Return (x, y) of the center of cell containing provided text 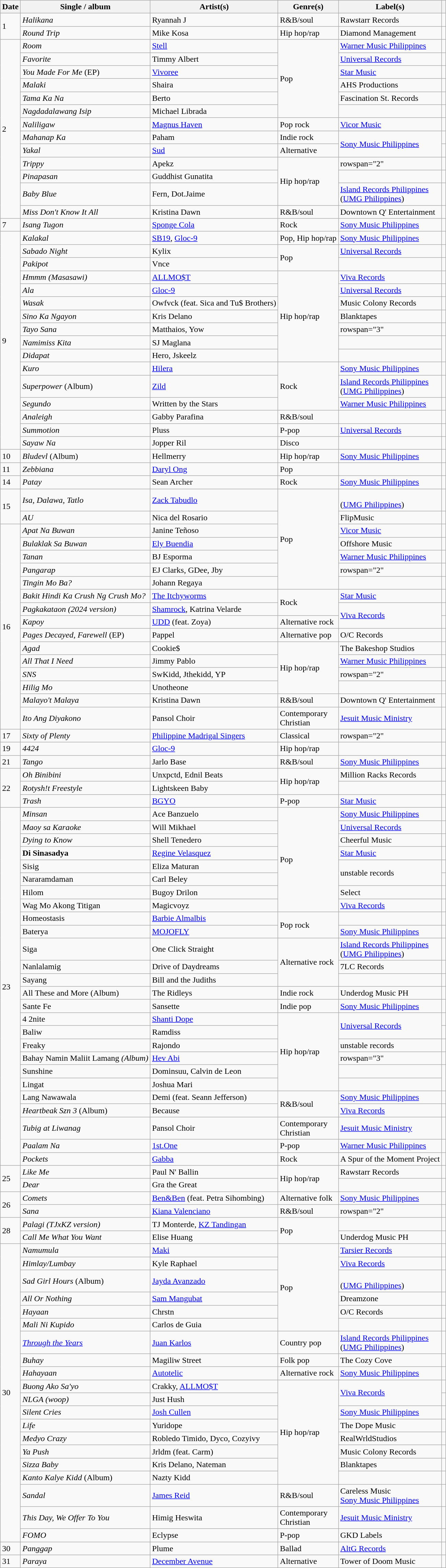
Dear (85, 1185)
Segundo (85, 404)
Sam Mangubat (214, 1299)
Life (85, 1425)
RealWrldStudios (390, 1438)
Sponge Cola (214, 225)
Sana (85, 1211)
UDD (feat. Zoya) (214, 622)
Just Hush (214, 1399)
SJ Maglana (214, 342)
Shanti Dope (214, 1019)
Mali Ni Kupido (85, 1325)
23 (10, 986)
Jimmy Pablo (214, 661)
Matthaios, Yow (214, 329)
4424 (85, 749)
Shell Tenedero (214, 840)
FlipMusic (390, 518)
2 (10, 129)
Paalam Na (85, 1146)
Diamond Management (390, 33)
Bludevl (Album) (85, 456)
Will Mikhael (214, 827)
Kanto Kalye Kidd (Album) (85, 1477)
14 (10, 482)
Pluss (214, 430)
This Day, We Offer To You (85, 1518)
Bakit Hindi Ka Crush Ng Crush Mo? (85, 596)
Owfvck (feat. Sica and Tu$ Brothers) (214, 303)
Tanan (85, 557)
Wasak (85, 303)
Minsan (85, 814)
The Dope Music (390, 1425)
Hilom (85, 892)
Ballad (308, 1548)
Single / album (85, 7)
Magicvoyz (214, 905)
December Avenue (214, 1561)
Tarsier Records (390, 1250)
Zild (214, 386)
Hero, Jskeelz (214, 355)
Crakky, ALLMO$T (214, 1386)
Bahay Namin Maliit Lamang (Album) (85, 1058)
Dominsuu, Calvin de Leon (214, 1071)
17 (10, 736)
Silent Cries (85, 1412)
Namimiss Kita (85, 342)
Isang Tugon (85, 225)
Vnce (214, 264)
Disco (308, 443)
Vivoree (214, 72)
Unxpctd, Ednil Beats (214, 775)
Jopper Ril (214, 443)
Homeostasis (85, 918)
Namumula (85, 1250)
15 (10, 506)
10 (10, 456)
Medyo Crazy (85, 1438)
Rotysh!t Freestyle (85, 788)
Superpower (Album) (85, 386)
Tango (85, 762)
Tubig at Liwanag (85, 1128)
Like Me (85, 1172)
Pagkakataon (2024 version) (85, 609)
Indie pop (308, 1006)
SB19, Gloc-9 (214, 238)
Daryl Ong (214, 469)
AHS Productions (390, 85)
Ryannah J (214, 20)
Sansette (214, 1006)
BJ Esporma (214, 557)
Naliligaw (85, 124)
TJ Monterde, KZ Tandingan (214, 1224)
Carlos de Guia (214, 1325)
Classical (308, 736)
All Or Nothing (85, 1299)
All These and More (Album) (85, 993)
Sayang (85, 980)
4 2nite (85, 1019)
BGYO (214, 801)
Stell (214, 46)
The Ridleys (214, 993)
Siga (85, 949)
Hellmerry (214, 456)
Magnus Haven (214, 124)
Apekz (214, 164)
Palagi (TJxKZ version) (85, 1224)
Heartbeak Szn 3 (Album) (85, 1110)
Alternative folk (308, 1198)
Fern, Dot.Jaime (214, 194)
Baby Blue (85, 194)
Paham (214, 137)
Written by the Stars (214, 404)
Pakipot (85, 264)
Because (214, 1110)
Guddhist Gunatita (214, 177)
31 (10, 1561)
Cookie$ (214, 648)
Autotelic (214, 1373)
Miss Don't Know It All (85, 212)
Kris Delano (214, 316)
The Itchyworms (214, 596)
Nagdadalawang Isip (85, 111)
Kyle Raphael (214, 1263)
Magiliw Street (214, 1360)
Janine Teñoso (214, 531)
Tower of Doom Music (390, 1561)
Artist(s) (214, 7)
Sunshine (85, 1071)
Ramdiss (214, 1032)
Paul N' Ballin (214, 1172)
Room (85, 46)
Round Trip (85, 33)
Baterya (85, 931)
Mahanap Ka (85, 137)
Patay (85, 482)
Bugoy Drilon (214, 892)
EJ Clarks, GDee, Jby (214, 570)
Through the Years (85, 1342)
Hilera (214, 368)
Nazty Kidd (214, 1477)
Agad (85, 648)
Nararamdaman (85, 879)
Baliw (85, 1032)
Lightskeen Baby (214, 788)
Barbie Almalbis (214, 918)
Juan Karlos (214, 1342)
Lang Nawawala (85, 1097)
Maki (214, 1250)
Kylix (214, 251)
The Bakeshop Studios (390, 648)
Johann Regaya (214, 583)
Tingin Mo Ba? (85, 583)
Chrstn (214, 1312)
Gra the Great (214, 1185)
Himig Heswita (214, 1518)
Analeigh (85, 417)
The Cozy Cove (390, 1360)
Eclypse (214, 1535)
Malaki (85, 85)
Bulaklak Sa Buwan (85, 544)
21 (10, 762)
Pop, Hip hop/rap (308, 238)
Gabby Parafina (214, 417)
Hilig Mo (85, 687)
Demi (feat. Seann Jefferson) (214, 1097)
NLGA (woop) (85, 1399)
ALLMO$T (214, 277)
Carl Beley (214, 879)
Trash (85, 801)
James Reid (214, 1495)
1st.One (214, 1146)
Sandal (85, 1495)
Folk pop (308, 1360)
Jarlo Base (214, 762)
Didapat (85, 355)
Kuro (85, 368)
Pappel (214, 635)
Unotheone (214, 687)
Careless MusicSony Music Philippines (390, 1495)
Drive of Daydreams (214, 967)
Sisig (85, 866)
Tayo Sana (85, 329)
Sizza Baby (85, 1464)
11 (10, 469)
19 (10, 749)
Kapoy (85, 622)
Comets (85, 1198)
Gabba (214, 1159)
16 (10, 627)
Apat Na Buwan (85, 531)
Kris Delano, Nateman (214, 1464)
Jrldm (feat. Carm) (214, 1451)
Ely Buendia (214, 544)
Isa, Dalawa, Tatlo (85, 500)
GKD Labels (390, 1535)
A Spur of the Moment Project (390, 1159)
Ito Ang Diyakono (85, 718)
Ala (85, 290)
Robledo Timido, Dyco, Cozyivy (214, 1438)
Sixty of Plenty (85, 736)
AltG Records (390, 1548)
Label(s) (390, 7)
Dying to Know (85, 840)
9 (10, 341)
Sante Fe (85, 1006)
25 (10, 1178)
Michael Librada (214, 111)
Nica del Rosario (214, 518)
Himlay/Lumbay (85, 1263)
Summotion (85, 430)
7LC Records (390, 967)
SwKidd, Jthekidd, YP (214, 674)
Trippy (85, 164)
Panggap (85, 1548)
Ben&Ben (feat. Petra Sihombing) (214, 1198)
Nanlalamig (85, 967)
Oh Binibini (85, 775)
MOJOFLY (214, 931)
Sean Archer (214, 482)
Kalakal (85, 238)
Hahayaan (85, 1373)
Sabado Night (85, 251)
Kiana Valenciano (214, 1211)
Mike Kosa (214, 33)
Hmmm (Masasawi) (85, 277)
Zack Tabudlo (214, 500)
Sayaw Na (85, 443)
Pangarap (85, 570)
Call Me What You Want (85, 1237)
Lingat (85, 1084)
Maoy sa Karaoke (85, 827)
Offshore Music (390, 544)
22 (10, 788)
Favorite (85, 59)
Genre(s) (308, 7)
Hayaan (85, 1312)
28 (10, 1231)
Bill and the Judiths (214, 980)
Joshua Mari (214, 1084)
Pages Decayed, Farewell (EP) (85, 635)
Di Sinasadya (85, 853)
Sad Girl Hours (Album) (85, 1281)
FOMO (85, 1535)
AU (85, 518)
Ace Banzuelo (214, 814)
Country pop (308, 1342)
Tama Ka Na (85, 98)
Pockets (85, 1159)
Malayo't Malaya (85, 700)
Buong Ako Sa'yo (85, 1386)
Date (10, 7)
Eliza Maturan (214, 866)
Zebbiana (85, 469)
Shaira (214, 85)
Cheerful Music (390, 840)
Josh Cullen (214, 1412)
Sud (214, 150)
Yuridope (214, 1425)
1 (10, 26)
Buhay (85, 1360)
SNS (85, 674)
Plume (214, 1548)
Philippine Madrigal Singers (214, 736)
Million Racks Records (390, 775)
Wag Mo Akong Titigan (85, 905)
Fascination St. Records (390, 98)
Berto (214, 98)
Alternative pop (308, 635)
Pinapasan (85, 177)
Paraya (85, 1561)
Halikana (85, 20)
Jayda Avanzado (214, 1281)
26 (10, 1204)
7 (10, 225)
Hev Abi (214, 1058)
Freaky (85, 1045)
Regine Velasquez (214, 853)
Rajondo (214, 1045)
Sino Ka Ngayon (85, 316)
Ya Push (85, 1451)
All That I Need (85, 661)
Shamrock, Katrina Velarde (214, 609)
Yakal (85, 150)
You Made For Me (EP) (85, 72)
One Click Straight (214, 949)
Select (390, 892)
Timmy Albert (214, 59)
Dreamzone (390, 1299)
Elise Huang (214, 1237)
